Detect which cell encompasses the target text, then output its (X, Y) center coordinate. 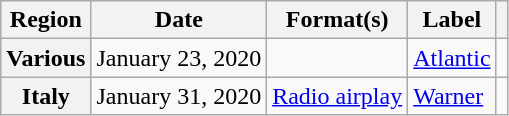
January 31, 2020 (179, 96)
January 23, 2020 (179, 58)
Atlantic (452, 58)
Label (452, 20)
Region (46, 20)
Format(s) (338, 20)
Various (46, 58)
Warner (452, 96)
Radio airplay (338, 96)
Date (179, 20)
Italy (46, 96)
